Pinpoint the cell where the given text exists, returning its [X, Y] midpoint coordinate. 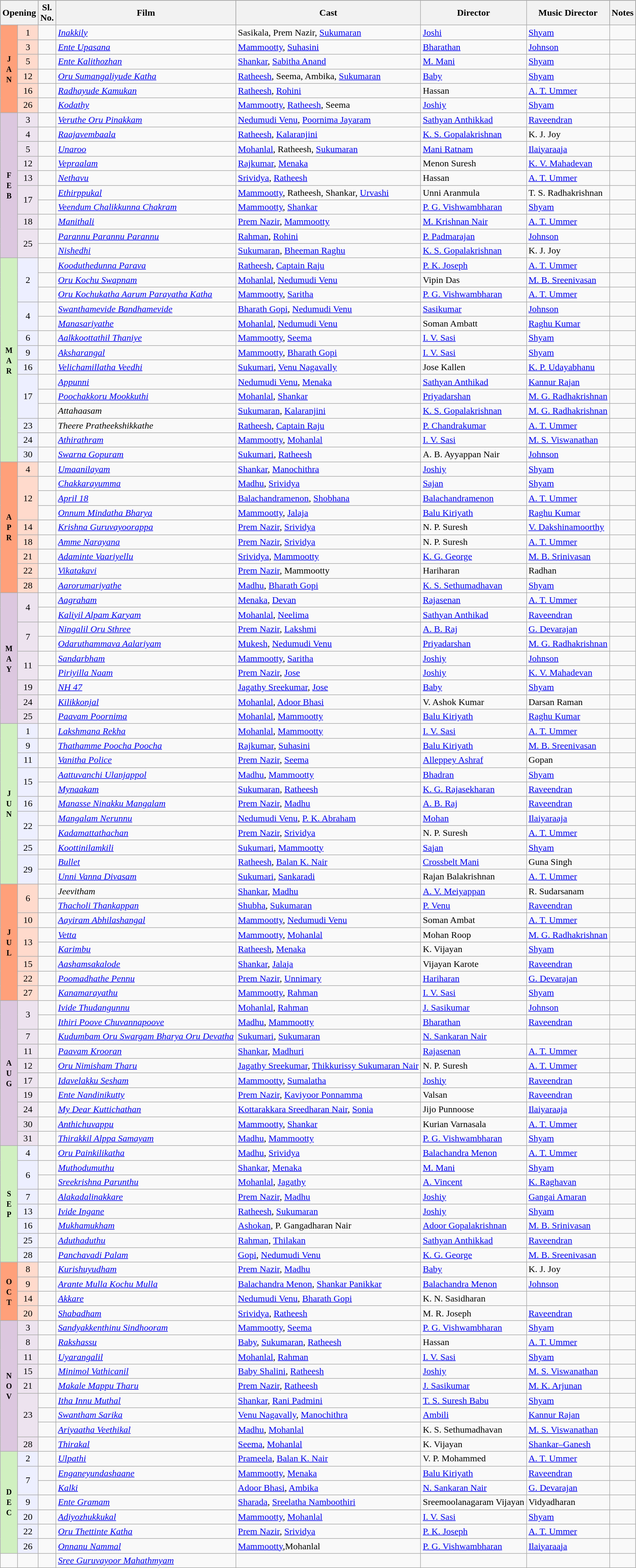
Veendum Chalikkunna Chakram [146, 207]
Mohanlal, Jagathy [328, 1182]
Akkare [146, 1298]
Gopan [568, 760]
Crossbelt Mani [474, 862]
Jeevitham [146, 891]
Prem Nazir, Kaviyoor Ponnamma [328, 1095]
Prem Nazir, Lakshmi [328, 629]
Mohan Roop [474, 935]
Mammootty, Rahman [328, 993]
Menaka, Devan [328, 600]
My Dear Kuttichathan [146, 1109]
Kudumbam Oru Swargam Bharya Oru Devatha [146, 1037]
M. Krishnan Nair [474, 222]
Aayiram Abhilashangal [146, 920]
K. N. Sasidharan [474, 1298]
Srividya, Mammootty [328, 556]
Mohan [474, 818]
Sree Guruvayoor Mahathmyam [146, 1560]
Vetta [146, 935]
Mammootty, Suhasini [328, 47]
Rajkumar, Suhasini [328, 746]
SEP [9, 1204]
Ariyaatha Veethikal [146, 1430]
Aksharangal [146, 353]
Bharath Gopi, Nedumudi Venu [328, 309]
Sharada, Sreelatha Namboothiri [328, 1502]
Sreemoolanagaram Vijayan [474, 1502]
Minimol Vathicanil [146, 1371]
NH 47 [146, 687]
Mangalam Nerunnu [146, 818]
Mukesh, Nedumudi Venu [328, 643]
Kilikkonjal [146, 702]
Piriyilla Naam [146, 673]
Chakkarayumma [146, 484]
Ente Gramam [146, 1502]
FEB [9, 185]
Music Director [568, 13]
Jose Kallen [474, 367]
Thirakal [146, 1444]
Inakkily [146, 32]
Venu Nagavally, Manochithra [328, 1415]
Mammootty, Sumalatha [328, 1080]
Umaanilayam [146, 469]
Manithali [146, 222]
Amme Narayana [146, 542]
Manasse Ninakku Mangalam [146, 804]
Lakshmana Rekha [146, 731]
Sukumari, Sankaradi [328, 876]
Ratheesh, Rohini [328, 91]
April 18 [146, 498]
Kurishuyudham [146, 1269]
OCT [9, 1291]
Opening [19, 13]
Itha Innu Muthal [146, 1401]
Shankar, Madhuri [328, 1051]
R. Sudarsanam [568, 891]
Shubha, Sukumaran [328, 906]
Kottarakkara Sreedharan Nair, Sonia [328, 1109]
T. S. Radhakrishnan [568, 192]
Sandarbham [146, 658]
K. P. Udayabhanu [568, 367]
Sreekrishna Parunthu [146, 1182]
Velichamillatha Veedhi [146, 367]
Shankar, Jalaja [328, 964]
Jijo Punnoose [474, 1109]
Nedumudi Venu, Menaka [328, 382]
Shankar, Rani Padmini [328, 1401]
Makale Mappu Tharu [146, 1386]
Odaruthammava Aalariyam [146, 643]
Anthichuvappu [146, 1124]
Menon Suresh [474, 163]
JUN [9, 804]
P. Padmarajan [474, 236]
JUL [9, 942]
Paavam Poornima [146, 717]
Mohanlal, Neelima [328, 614]
Thirakkil Alppa Samayam [146, 1139]
Poomadhathe Pennu [146, 978]
Rahman, Thilakan [328, 1240]
Soman Ambatt [474, 323]
Vijayan Karote [474, 964]
Prem Nazir, Seema [328, 760]
Valsan [474, 1095]
Unni Aranmula [474, 192]
Balachandramenon, Shobhana [328, 498]
Muthodumuthu [146, 1168]
Ivide Ingane [146, 1211]
Sasikala, Prem Nazir, Sukumaran [328, 32]
Ente Nandinikutty [146, 1095]
Baby, Sukumaran, Ratheesh [328, 1342]
29 [28, 869]
Cast [328, 13]
Onnum Mindatha Bharya [146, 513]
Thacholi Thankappan [146, 906]
Radhan [568, 571]
A. V. Meiyappan [474, 891]
Mammootty, Bharath Gopi [328, 353]
Mammootty,Mohanlal [328, 1546]
Darsan Raman [568, 702]
Nedumudi Venu, P. K. Abraham [328, 818]
Sasikumar [474, 309]
Madhu, Bharath Gopi [328, 585]
Mammootty, Menaka [328, 1473]
Oru Thettinte Katha [146, 1531]
Shankar, Sabitha Anand [328, 62]
MAY [9, 658]
Sukumari, Sukumaran [328, 1037]
Sukumaran, Ratheesh [328, 789]
Nedumudi Venu, Poornima Jayaram [328, 120]
Unni Vanna Divasam [146, 876]
Poochakkoru Mookkuthi [146, 396]
Ivide Thudangunnu [146, 1007]
A. B. Ayyappan Nair [474, 455]
Shankar, Menaka [328, 1168]
Joshi [474, 32]
Mammootty, Ratheesh, Shankar, Urvashi [328, 192]
Swantham Sarika [146, 1415]
Attahaasam [146, 411]
Prem Nazir, Unnimary [328, 978]
Film [146, 13]
Nedumudi Venu, Bharath Gopi [328, 1298]
Shankar, Manochithra [328, 469]
DEC [9, 1502]
M. R. Joseph [474, 1313]
Ente Upasana [146, 47]
Adoor Bhasi, Ambika [328, 1488]
Karimbu [146, 949]
Aashamsakalode [146, 964]
Rakshassu [146, 1342]
Nishedhi [146, 251]
Paavam Krooran [146, 1051]
Balachandra Menon, Shankar Panikkar [328, 1284]
Sukumari, Ratheesh [328, 455]
Ente Kalithozhan [146, 62]
Mohanlal, Shankar [328, 396]
Raajavembaala [146, 134]
Mukhamukham [146, 1226]
Mynaakam [146, 789]
Kalki [146, 1488]
Sukumari, Venu Nagavally [328, 367]
M. K. Arjunan [568, 1386]
V. Dakshinamoorthy [568, 527]
Prem Nazir, Ratheesh [328, 1386]
Nethavu [146, 178]
A. Vincent [474, 1182]
Alleppey Ashraf [474, 760]
Notes [623, 13]
Shankar–Ganesh [568, 1444]
JAN [9, 69]
Vanitha Police [146, 760]
P. Chandrakumar [474, 426]
Ningalil Oru Sthree [146, 629]
Mohanlal, Ratheesh, Sukumaran [328, 149]
Vipin Das [474, 280]
Unaroo [146, 149]
Ithiri Poove Chuvannapoove [146, 1022]
Jagathy Sreekumar, Thikkurissy Sukumaran Nair [328, 1066]
Radhayude Kamukan [146, 91]
Baby Shalini, Ratheesh [328, 1371]
Ratheesh, Seema, Ambika, Sukumaran [328, 76]
Sukumaran, Bheeman Raghu [328, 251]
Madhu, Mohanlal [328, 1430]
Ethirppukal [146, 192]
V. P. Mohammed [474, 1459]
Swarna Gopuram [146, 455]
Bhadran [474, 775]
Mani Ratnam [474, 149]
Guna Singh [568, 862]
Ratheesh, Sukumaran [328, 1211]
Mohanlal, Adoor Bhasi [328, 702]
P. Venu [474, 906]
Aattuvanchi Ulanjappol [146, 775]
Mammootty, Nedumudi Venu [328, 920]
MAR [9, 360]
Aagraham [146, 600]
Adoor Gopalakrishnan [474, 1226]
Veruthe Oru Pinakkam [146, 120]
Parannu Parannu Parannu [146, 236]
Bullet [146, 862]
Kooduthedunna Parava [146, 265]
Ulpathi [146, 1459]
Director [474, 13]
Rajkumar, Menaka [328, 163]
Ambili [474, 1415]
27 [28, 993]
Alakadalinakkare [146, 1197]
Oru Nimisham Tharu [146, 1066]
Sukumari, Mammootty [328, 847]
Aalkkoottathil Thaniye [146, 338]
31 [28, 1139]
Panchavadi Palam [146, 1255]
Aarorumariyathe [146, 585]
APR [9, 528]
Sandyakkenthinu Sindhooram [146, 1328]
Aduthaduthu [146, 1240]
Ashokan, P. Gangadharan Nair [328, 1226]
Prameela, Balan K. Nair [328, 1459]
Oru Painkilikatha [146, 1153]
Adiyozhukkukal [146, 1517]
Thathamme Poocha Poocha [146, 746]
Krishna Guruvayoorappa [146, 527]
Kaliyil Alpam Karyam [146, 614]
Ratheesh, Balan K. Nair [328, 862]
Kadamattathachan [146, 833]
10 [28, 920]
Appunni [146, 382]
Vidyadharan [568, 1502]
AUG [9, 1073]
Rahman, Rohini [328, 236]
Athirathram [146, 440]
V. Ashok Kumar [474, 702]
Mammootty, Jalaja [328, 513]
Arante Mulla Kochu Mulla [146, 1284]
K. G. Rajasekharan [474, 789]
Vepraalam [146, 163]
NOV [9, 1386]
Mammootty, Ratheesh, Seema [328, 105]
Uyarangalil [146, 1357]
Soman Ambat [474, 920]
Ratheesh, Menaka [328, 949]
Enganeyundashaane [146, 1473]
Shabadham [146, 1313]
T. S. Suresh Babu [474, 1401]
Oru Kochukatha Aarum Parayatha Katha [146, 294]
Seema, Mohanlal [328, 1444]
Sl.No. [47, 13]
Gopi, Nedumudi Venu [328, 1255]
Manasariyathe [146, 323]
Vikatakavi [146, 571]
Swanthamevide Bandhamevide [146, 309]
Adaminte Vaariyellu [146, 556]
Kodathy [146, 105]
Rajan Balakrishnan [474, 876]
Ratheesh, Kalaranjini [328, 134]
Gangai Amaran [568, 1197]
Kanamarayathu [146, 993]
Oru Kochu Swapnam [146, 280]
Balachandramenon [474, 498]
Idavelakku Sesham [146, 1080]
Prem Nazir, Jose [328, 673]
Sukumaran, Kalaranjini [328, 411]
Jagathy Sreekumar, Jose [328, 687]
Koottinilamkili [146, 847]
Onnanu Nammal [146, 1546]
Theere Pratheekshikkathe [146, 426]
Oru Sumangaliyude Katha [146, 76]
Shankar, Madhu [328, 891]
Kurian Varnasala [474, 1124]
K. Raghavan [568, 1182]
